Pinpoint the cell where the given text exists, returning its [X, Y] midpoint coordinate. 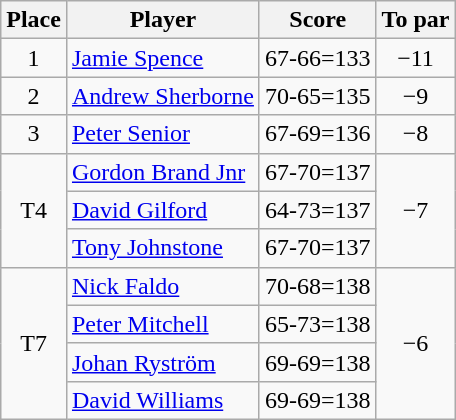
Johan Ryström [162, 362]
1 [34, 58]
David Williams [162, 400]
T4 [34, 210]
To par [416, 20]
David Gilford [162, 210]
−6 [416, 343]
70-65=135 [318, 96]
−7 [416, 210]
Tony Johnstone [162, 248]
Andrew Sherborne [162, 96]
T7 [34, 343]
64-73=137 [318, 210]
Player [162, 20]
Peter Mitchell [162, 324]
Score [318, 20]
−8 [416, 134]
2 [34, 96]
Jamie Spence [162, 58]
67-66=133 [318, 58]
−9 [416, 96]
Peter Senior [162, 134]
Place [34, 20]
67-69=136 [318, 134]
Nick Faldo [162, 286]
Gordon Brand Jnr [162, 172]
65-73=138 [318, 324]
3 [34, 134]
−11 [416, 58]
70-68=138 [318, 286]
